Determine the [x, y] coordinate at the center of the cell enclosing the given text.  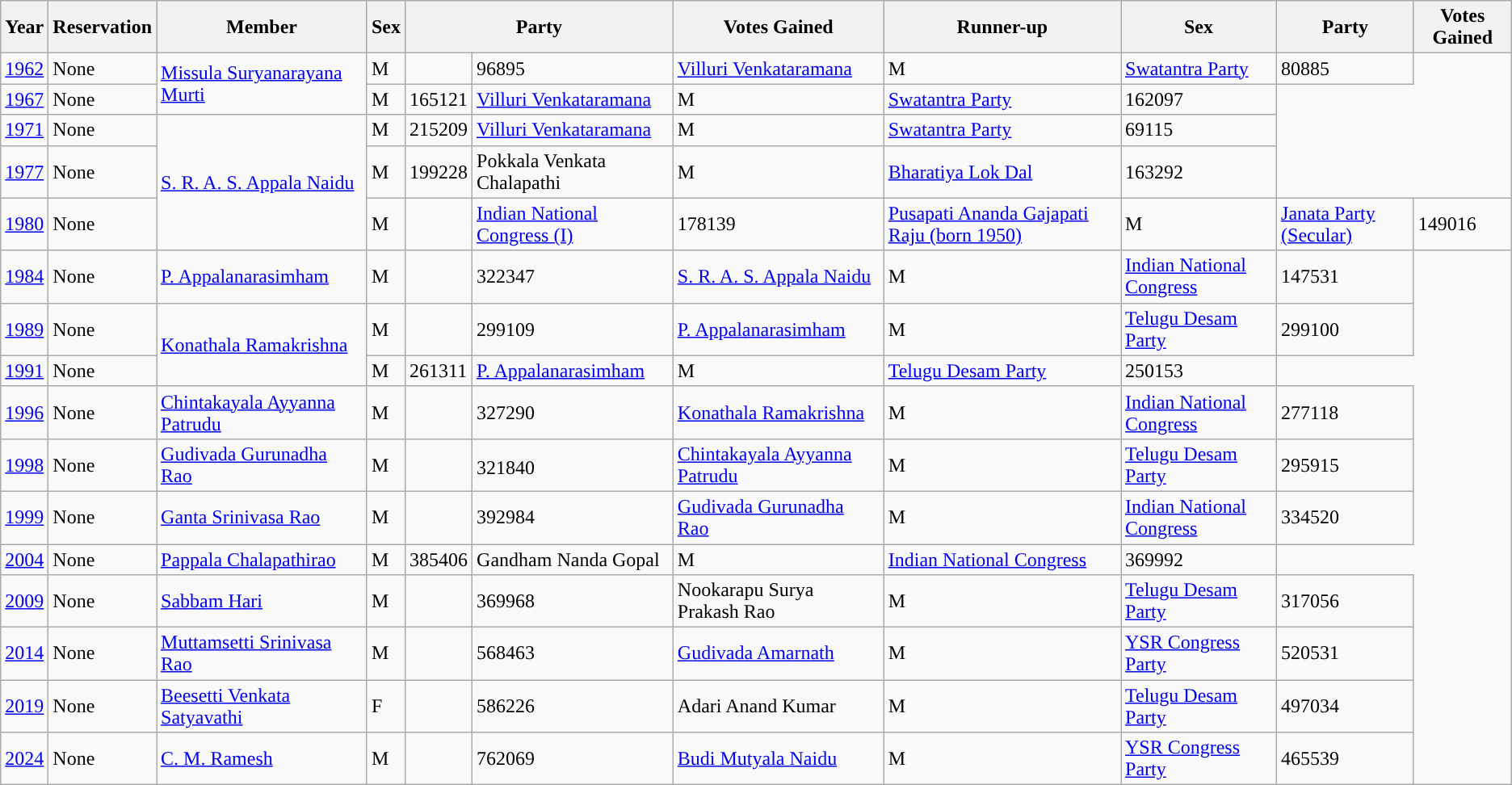
1996 [24, 412]
568463 [573, 654]
369992 [1199, 560]
277118 [1346, 412]
162097 [1199, 99]
250153 [1199, 371]
Beesetti Venkata Satyavathi [262, 706]
C. M. Ramesh [262, 759]
Pappala Chalapathirao [262, 560]
321840 [573, 465]
Gudivada Amarnath [779, 654]
147531 [1346, 276]
520531 [1346, 654]
2014 [24, 654]
1989 [24, 330]
Runner-up [1002, 27]
762069 [573, 759]
Janata Party (Secular) [1346, 225]
465539 [1346, 759]
2009 [24, 601]
Bharatiya Lok Dal [1002, 171]
1977 [24, 171]
497034 [1346, 706]
317056 [1346, 601]
1971 [24, 130]
Pusapati Ananda Gajapati Raju (born 1950) [1002, 225]
2024 [24, 759]
322347 [573, 276]
80885 [1346, 69]
Sabbam Hari [262, 601]
299100 [1346, 330]
Budi Mutyala Naidu [779, 759]
1962 [24, 69]
334520 [1346, 517]
385406 [438, 560]
Reservation [103, 27]
178139 [779, 225]
69115 [1199, 130]
215209 [438, 130]
369968 [573, 601]
Ganta Srinivasa Rao [262, 517]
1984 [24, 276]
Gandham Nanda Gopal [573, 560]
1998 [24, 465]
Muttamsetti Srinivasa Rao [262, 654]
Nookarapu Surya Prakash Rao [779, 601]
Missula Suryanarayana Murti [262, 84]
199228 [438, 171]
295915 [1346, 465]
149016 [1462, 225]
327290 [573, 412]
261311 [438, 371]
586226 [573, 706]
1980 [24, 225]
165121 [438, 99]
Member [262, 27]
163292 [1199, 171]
96895 [573, 69]
2019 [24, 706]
F [386, 706]
1967 [24, 99]
299109 [573, 330]
Pokkala Venkata Chalapathi [573, 171]
1991 [24, 371]
1999 [24, 517]
2004 [24, 560]
Adari Anand Kumar [779, 706]
Year [24, 27]
Indian National Congress (I) [573, 225]
392984 [573, 517]
